Provide the [x, y] coordinate of the cell's center where the given text is located.  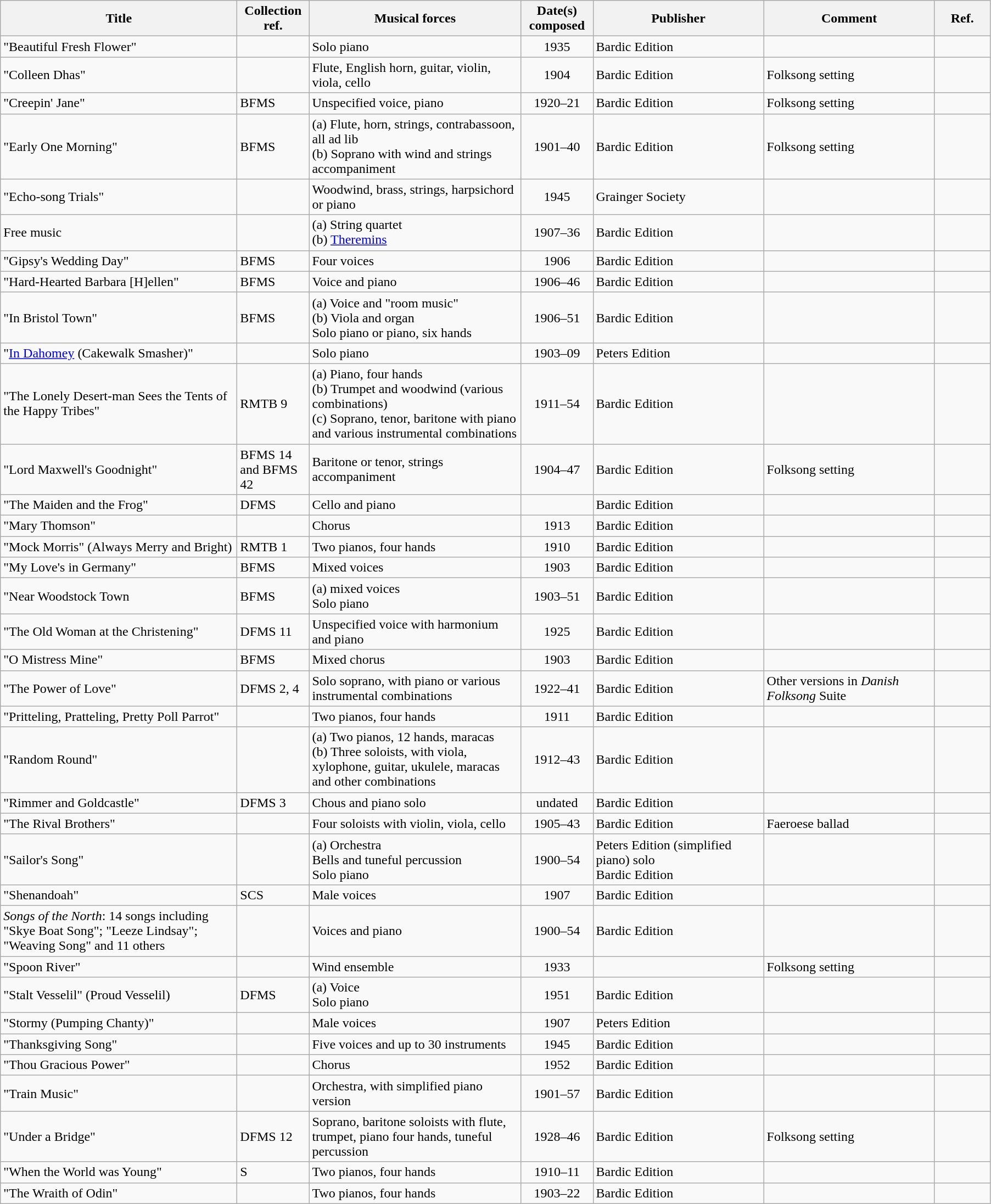
1951 [557, 995]
"O Mistress Mine" [119, 660]
DFMS 3 [273, 803]
"Hard-Hearted Barbara [H]ellen" [119, 282]
"Train Music" [119, 1094]
1925 [557, 631]
"My Love's in Germany" [119, 568]
Songs of the North: 14 songs including "Skye Boat Song"; "Leeze Lindsay"; "Weaving Song" and 11 others [119, 931]
"The Old Woman at the Christening" [119, 631]
"The Rival Brothers" [119, 824]
"Rimmer and Goldcastle" [119, 803]
Other versions in Danish Folksong Suite [849, 688]
1911 [557, 716]
"Colleen Dhas" [119, 75]
1905–43 [557, 824]
(a) Two pianos, 12 hands, maracas(b) Three soloists, with viola, xylophone, guitar, ukulele, maracas and other combinations [415, 760]
"Stormy (Pumping Chanty)" [119, 1023]
undated [557, 803]
DFMS 11 [273, 631]
Orchestra, with simplified piano version [415, 1094]
1920–21 [557, 103]
Ref. [962, 19]
"Under a Bridge" [119, 1136]
S [273, 1172]
1928–46 [557, 1136]
Five voices and up to 30 instruments [415, 1044]
"Echo-song Trials" [119, 197]
"In Dahomey (Cakewalk Smasher)" [119, 353]
Date(s) composed [557, 19]
(a) Piano, four hands(b) Trumpet and woodwind (various combinations)(c) Soprano, tenor, baritone with piano and various instrumental combinations [415, 404]
Collection ref. [273, 19]
"The Maiden and the Frog" [119, 505]
Title [119, 19]
Soprano, baritone soloists with flute, trumpet, piano four hands, tuneful percussion [415, 1136]
1912–43 [557, 760]
Musical forces [415, 19]
"When the World was Young" [119, 1172]
"Pritteling, Pratteling, Pretty Poll Parrot" [119, 716]
(a) Voice and "room music"(b) Viola and organSolo piano or piano, six hands [415, 317]
1904 [557, 75]
"Sailor's Song" [119, 859]
1903–22 [557, 1193]
RMTB 1 [273, 547]
1911–54 [557, 404]
1952 [557, 1065]
BFMS 14 and BFMS 42 [273, 469]
(a) String quartet(b) Theremins [415, 233]
Baritone or tenor, strings accompaniment [415, 469]
1913 [557, 526]
1904–47 [557, 469]
Free music [119, 233]
(a) VoiceSolo piano [415, 995]
Cello and piano [415, 505]
"Early One Morning" [119, 146]
"In Bristol Town" [119, 317]
1906 [557, 261]
"Mock Morris" (Always Merry and Bright) [119, 547]
"Beautiful Fresh Flower" [119, 47]
1901–57 [557, 1094]
1907–36 [557, 233]
"Stalt Vesselil" (Proud Vesselil) [119, 995]
"The Power of Love" [119, 688]
Mixed chorus [415, 660]
"Mary Thomson" [119, 526]
Unspecified voice, piano [415, 103]
Unspecified voice with harmonium and piano [415, 631]
Woodwind, brass, strings, harpsichord or piano [415, 197]
"Creepin' Jane" [119, 103]
Chous and piano solo [415, 803]
1910–11 [557, 1172]
Wind ensemble [415, 967]
Peters Edition (simplified piano) soloBardic Edition [679, 859]
1903–51 [557, 596]
Voices and piano [415, 931]
(a) mixed voicesSolo piano [415, 596]
SCS [273, 895]
"Gipsy's Wedding Day" [119, 261]
"Thou Gracious Power" [119, 1065]
(a) Flute, horn, strings, contrabassoon, all ad lib(b) Soprano with wind and strings accompaniment [415, 146]
"Thanksgiving Song" [119, 1044]
1901–40 [557, 146]
Faeroese ballad [849, 824]
1903–09 [557, 353]
1906–51 [557, 317]
1910 [557, 547]
"Lord Maxwell's Goodnight" [119, 469]
DFMS 2, 4 [273, 688]
"Near Woodstock Town [119, 596]
RMTB 9 [273, 404]
(a) OrchestraBells and tuneful percussionSolo piano [415, 859]
Solo soprano, with piano or various instrumental combinations [415, 688]
"Random Round" [119, 760]
1935 [557, 47]
Four soloists with violin, viola, cello [415, 824]
1922–41 [557, 688]
1933 [557, 967]
"The Wraith of Odin" [119, 1193]
"Shenandoah" [119, 895]
1906–46 [557, 282]
"The Lonely Desert-man Sees the Tents of the Happy Tribes" [119, 404]
DFMS 12 [273, 1136]
Comment [849, 19]
"Spoon River" [119, 967]
Grainger Society [679, 197]
Mixed voices [415, 568]
Voice and piano [415, 282]
Publisher [679, 19]
Four voices [415, 261]
Flute, English horn, guitar, violin, viola, cello [415, 75]
